Return the (X, Y) coordinate for the center point of the cell that contains the specified text.  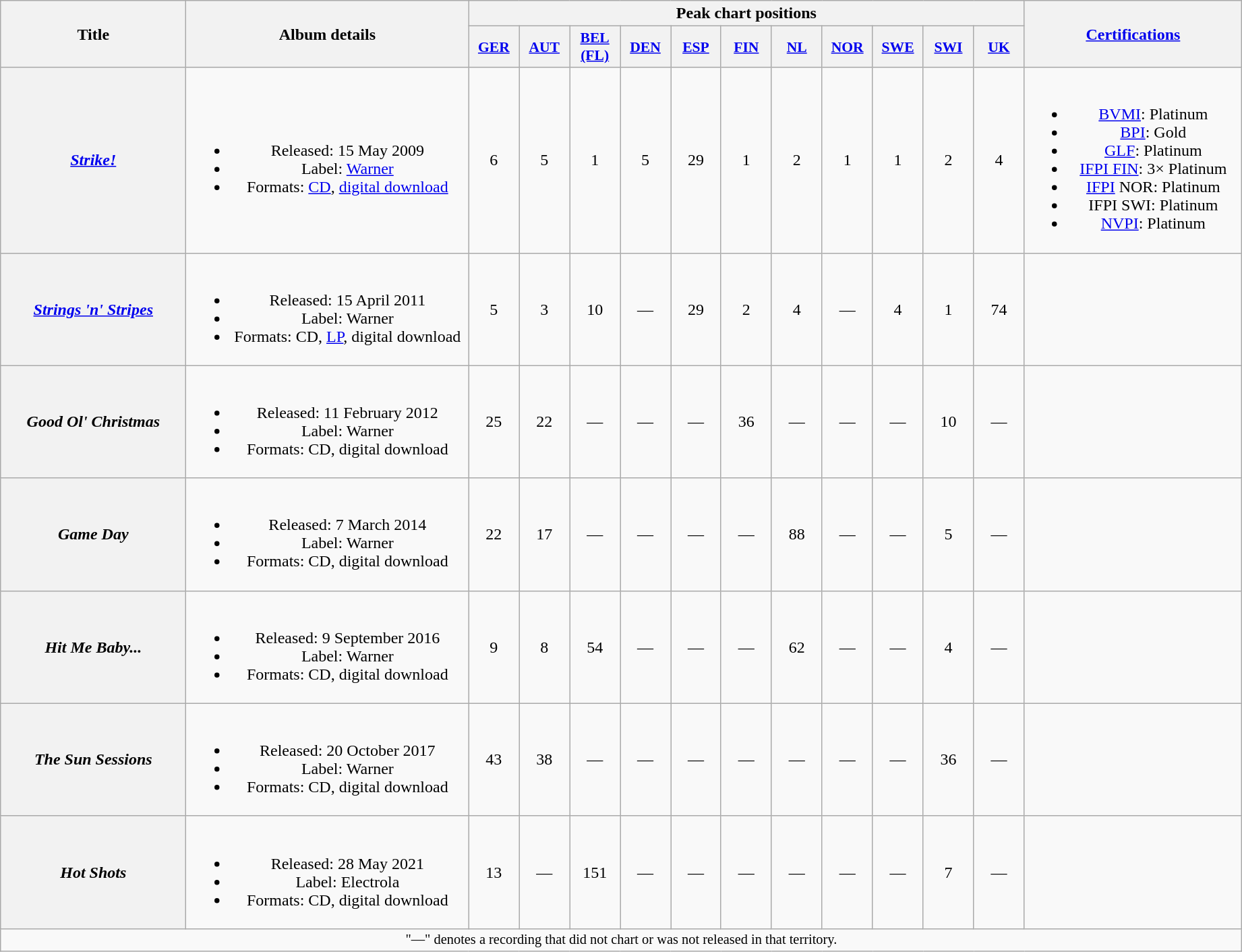
54 (595, 647)
151 (595, 872)
NL (797, 47)
3 (545, 309)
Peak chart positions (746, 13)
The Sun Sessions (93, 759)
Released: 20 October 2017Label: WarnerFormats: CD, digital download (328, 759)
UK (999, 47)
Released: 11 February 2012Label: WarnerFormats: CD, digital download (328, 422)
74 (999, 309)
BEL (FL) (595, 47)
Released: 15 April 2011Label: WarnerFormats: CD, LP, digital download (328, 309)
8 (545, 647)
38 (545, 759)
DEN (646, 47)
GER (494, 47)
ESP (696, 47)
9 (494, 647)
Strings 'n' Stripes (93, 309)
Strike! (93, 160)
SWE (898, 47)
43 (494, 759)
25 (494, 422)
13 (494, 872)
Released: 7 March 2014Label: WarnerFormats: CD, digital download (328, 534)
Released: 28 May 2021Label: ElectrolaFormats: CD, digital download (328, 872)
NOR (847, 47)
Released: 9 September 2016Label: WarnerFormats: CD, digital download (328, 647)
Released: 15 May 2009Label: WarnerFormats: CD, digital download (328, 160)
88 (797, 534)
FIN (746, 47)
Title (93, 34)
Certifications (1133, 34)
7 (948, 872)
Hit Me Baby... (93, 647)
17 (545, 534)
Album details (328, 34)
"—" denotes a recording that did not chart or was not released in that territory. (622, 940)
Good Ol' Christmas (93, 422)
6 (494, 160)
62 (797, 647)
AUT (545, 47)
BVMI: PlatinumBPI: GoldGLF: PlatinumIFPI FIN: 3× PlatinumIFPI NOR: PlatinumIFPI SWI: PlatinumNVPI: Platinum (1133, 160)
Game Day (93, 534)
Hot Shots (93, 872)
SWI (948, 47)
